Determine the (x, y) coordinate at the center of the cell enclosing the given text.  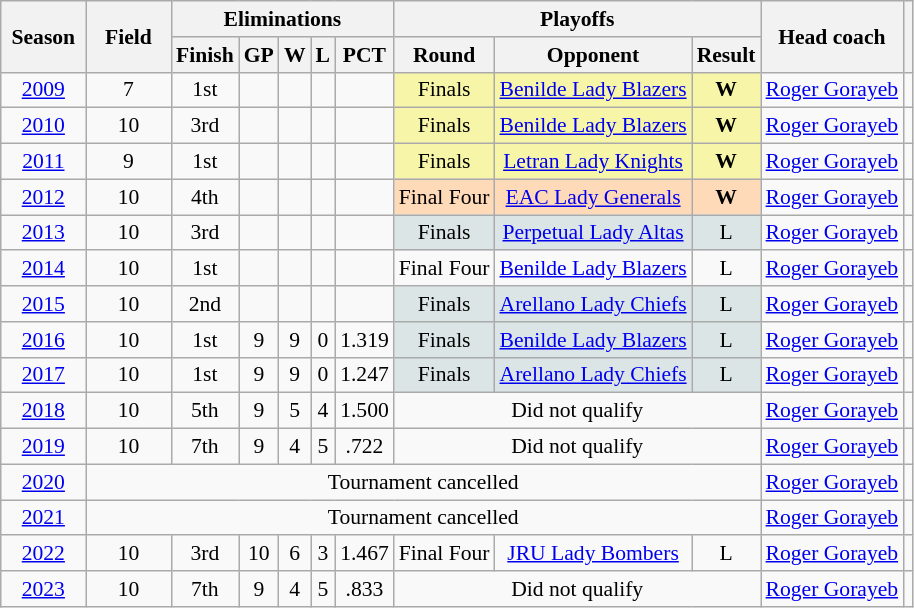
2015 (44, 304)
.722 (364, 447)
2023 (44, 589)
GP (259, 55)
5th (205, 411)
Round (444, 55)
2022 (44, 554)
2021 (44, 518)
1.467 (364, 554)
EAC Lady Generals (592, 197)
Eliminations (282, 19)
1.247 (364, 375)
2010 (44, 126)
Season (44, 36)
7 (128, 90)
4th (205, 197)
2020 (44, 482)
Head coach (832, 36)
Opponent (592, 55)
2nd (205, 304)
Field (128, 36)
Result (726, 55)
.833 (364, 589)
2011 (44, 162)
6 (295, 554)
PCT (364, 55)
2019 (44, 447)
2018 (44, 411)
3 (324, 554)
2013 (44, 233)
2014 (44, 269)
2016 (44, 340)
Letran Lady Knights (592, 162)
1.500 (364, 411)
Finish (205, 55)
2017 (44, 375)
Perpetual Lady Altas (592, 233)
1.319 (364, 340)
2009 (44, 90)
2012 (44, 197)
JRU Lady Bombers (592, 554)
Playoffs (578, 19)
